Pinpoint the cell where the given text exists, returning its (x, y) midpoint coordinate. 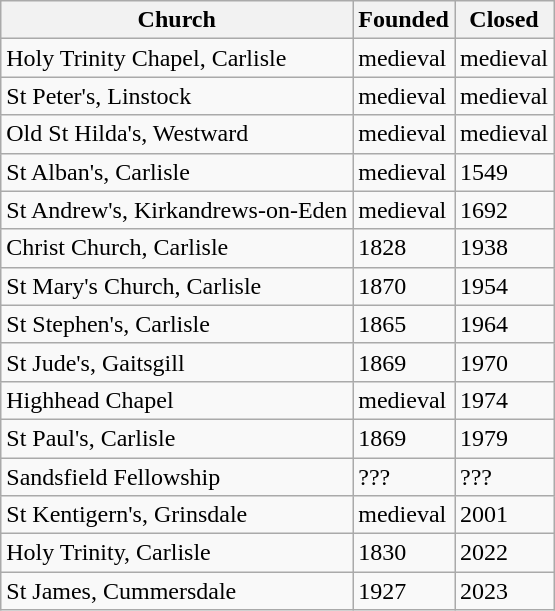
St Jude's, Gaitsgill (177, 362)
Church (177, 20)
2023 (504, 591)
2022 (504, 553)
1830 (404, 553)
1964 (504, 324)
Holy Trinity Chapel, Carlisle (177, 58)
2001 (504, 515)
1692 (504, 210)
Old St Hilda's, Westward (177, 134)
Christ Church, Carlisle (177, 248)
1870 (404, 286)
1970 (504, 362)
Sandsfield Fellowship (177, 477)
Closed (504, 20)
St Stephen's, Carlisle (177, 324)
1865 (404, 324)
St James, Cummersdale (177, 591)
Highhead Chapel (177, 400)
St Kentigern's, Grinsdale (177, 515)
St Andrew's, Kirkandrews-on-Eden (177, 210)
1938 (504, 248)
1954 (504, 286)
Holy Trinity, Carlisle (177, 553)
1974 (504, 400)
1549 (504, 172)
St Mary's Church, Carlisle (177, 286)
1927 (404, 591)
Founded (404, 20)
St Alban's, Carlisle (177, 172)
St Peter's, Linstock (177, 96)
1828 (404, 248)
1979 (504, 438)
St Paul's, Carlisle (177, 438)
